Detect which cell encompasses the target text, then output its (X, Y) center coordinate. 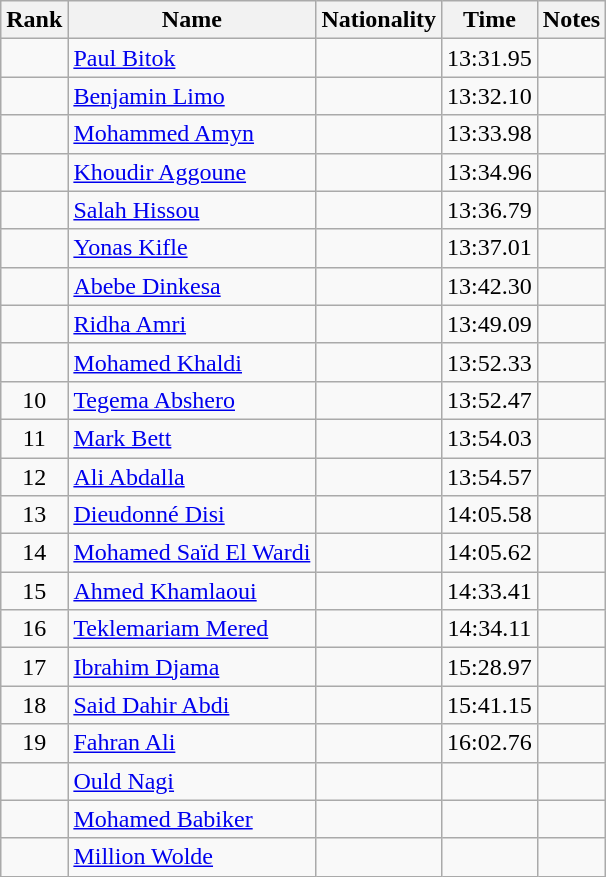
13:52.33 (490, 362)
14:33.41 (490, 591)
Ali Abdalla (192, 477)
13:37.01 (490, 248)
16 (34, 629)
17 (34, 667)
Said Dahir Abdi (192, 705)
13:34.96 (490, 172)
Ould Nagi (192, 781)
13:42.30 (490, 286)
13:54.03 (490, 438)
Name (192, 20)
13:32.10 (490, 96)
13:33.98 (490, 134)
Nationality (379, 20)
Mark Bett (192, 438)
Dieudonné Disi (192, 515)
14:05.62 (490, 553)
13:52.47 (490, 400)
Paul Bitok (192, 58)
15:28.97 (490, 667)
Yonas Kifle (192, 248)
13 (34, 515)
12 (34, 477)
Khoudir Aggoune (192, 172)
15 (34, 591)
Rank (34, 20)
16:02.76 (490, 743)
14 (34, 553)
14:34.11 (490, 629)
Salah Hissou (192, 210)
15:41.15 (490, 705)
Million Wolde (192, 857)
Abebe Dinkesa (192, 286)
Ahmed Khamlaoui (192, 591)
Mohamed Babiker (192, 819)
Mohamed Saïd El Wardi (192, 553)
Ridha Amri (192, 324)
Fahran Ali (192, 743)
Ibrahim Djama (192, 667)
Mohamed Khaldi (192, 362)
Time (490, 20)
10 (34, 400)
19 (34, 743)
13:54.57 (490, 477)
13:31.95 (490, 58)
Teklemariam Mered (192, 629)
13:36.79 (490, 210)
18 (34, 705)
Benjamin Limo (192, 96)
Tegema Abshero (192, 400)
11 (34, 438)
14:05.58 (490, 515)
Notes (571, 20)
13:49.09 (490, 324)
Mohammed Amyn (192, 134)
